Determine the [x, y] coordinate at the center of the cell enclosing the given text.  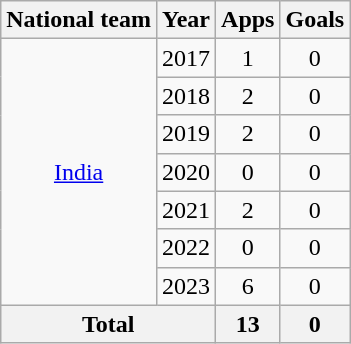
National team [79, 20]
Goals [315, 20]
2019 [186, 134]
2017 [186, 58]
Total [108, 324]
2021 [186, 210]
Apps [248, 20]
India [79, 172]
Year [186, 20]
2020 [186, 172]
1 [248, 58]
2018 [186, 96]
2022 [186, 248]
13 [248, 324]
6 [248, 286]
2023 [186, 286]
